Determine the (x, y) coordinate at the center of the cell enclosing the given text.  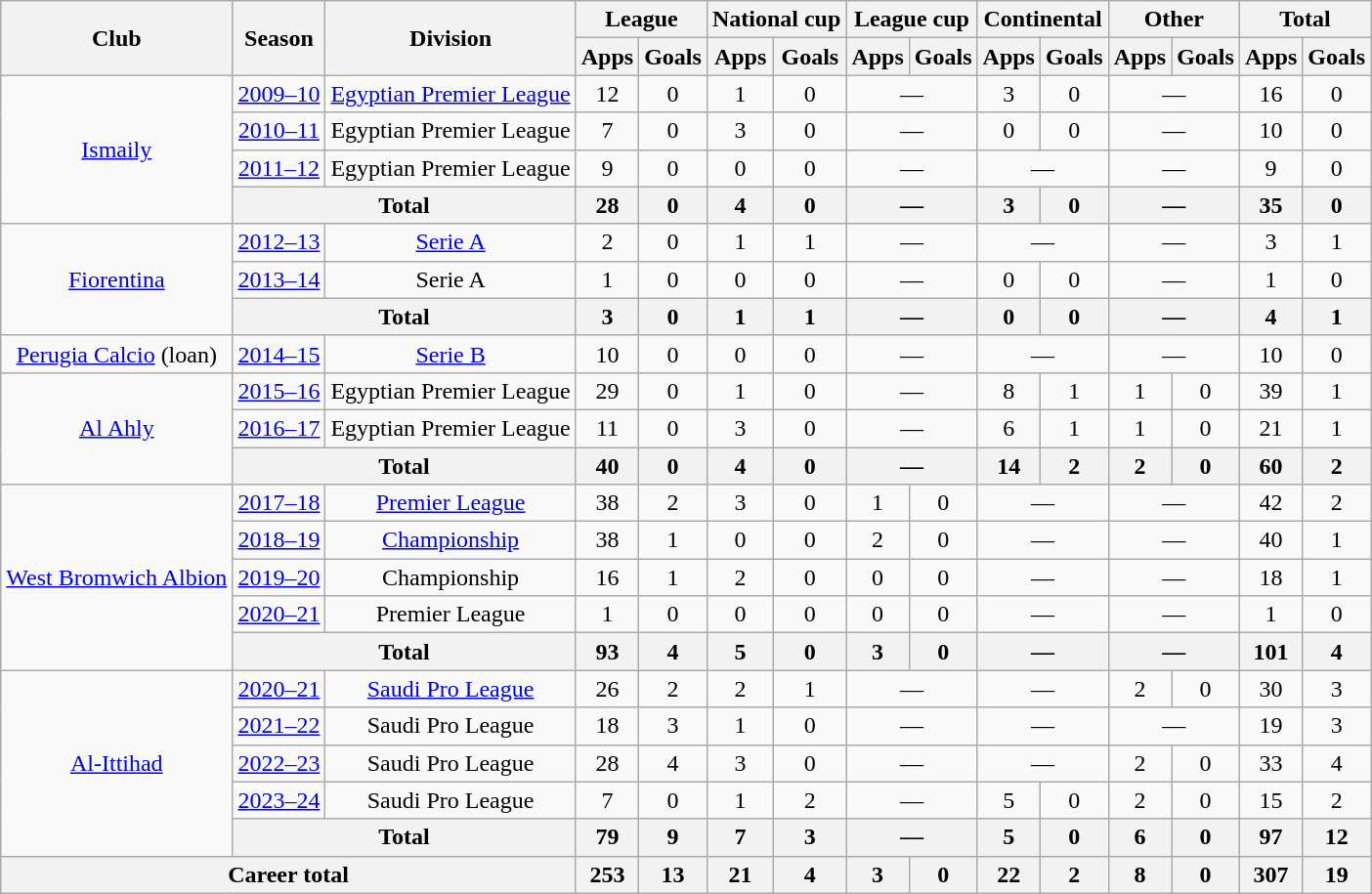
2021–22 (279, 726)
Other (1174, 20)
League (641, 20)
30 (1270, 689)
Season (279, 38)
2009–10 (279, 94)
2014–15 (279, 354)
2017–18 (279, 503)
2015–16 (279, 391)
League cup (912, 20)
2023–24 (279, 800)
Club (117, 38)
97 (1270, 837)
26 (607, 689)
Serie B (450, 354)
11 (607, 428)
35 (1270, 205)
Perugia Calcio (loan) (117, 354)
2019–20 (279, 577)
39 (1270, 391)
2011–12 (279, 168)
Al-Ittihad (117, 763)
2022–23 (279, 763)
307 (1270, 874)
15 (1270, 800)
253 (607, 874)
14 (1008, 466)
2012–13 (279, 242)
33 (1270, 763)
93 (607, 652)
West Bromwich Albion (117, 577)
2013–14 (279, 279)
Career total (288, 874)
Al Ahly (117, 428)
29 (607, 391)
42 (1270, 503)
2016–17 (279, 428)
2018–19 (279, 540)
Continental (1043, 20)
Division (450, 38)
101 (1270, 652)
79 (607, 837)
22 (1008, 874)
Fiorentina (117, 279)
National cup (776, 20)
60 (1270, 466)
Ismaily (117, 149)
13 (673, 874)
2010–11 (279, 131)
